Provide the [x, y] coordinate of the cell's center where the given text is located.  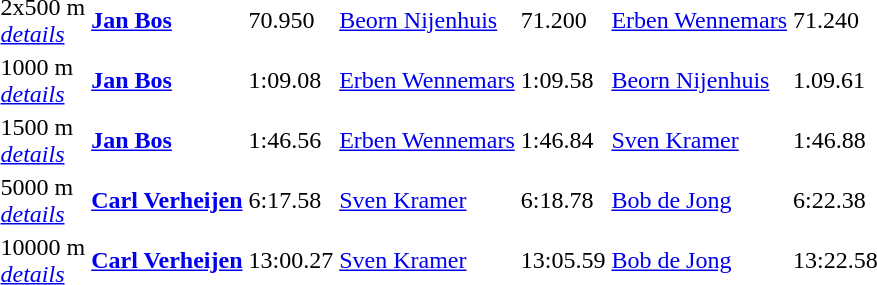
1:09.08 [291, 80]
1:46.56 [291, 140]
1:09.58 [563, 80]
6:18.78 [563, 200]
Bob de Jong [700, 200]
Carl Verheijen [167, 200]
1:46.84 [563, 140]
Beorn Nijenhuis [700, 80]
6:17.58 [291, 200]
